Search for the cell housing the specified text and yield its (X, Y) center coordinate. 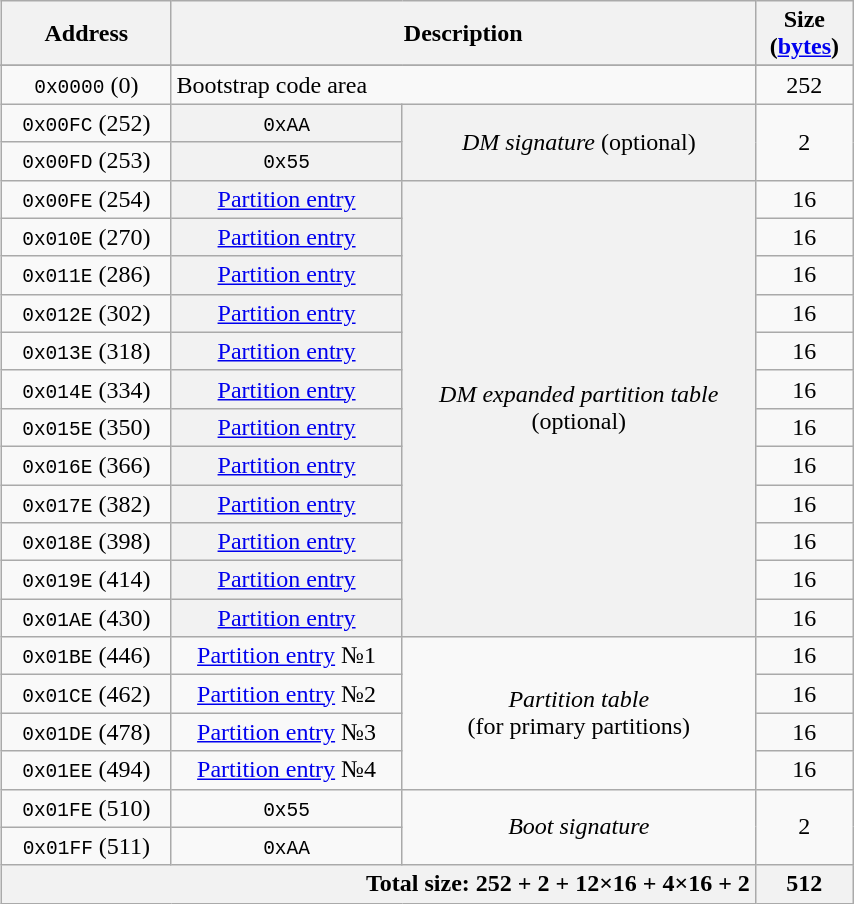
0x01FF (511) (86, 846)
0x0000 (0) (86, 85)
0x011E (286) (86, 275)
0x016E (366) (86, 465)
0x01DE (478) (86, 732)
0x01EE (494) (86, 770)
0x00FC (252) (86, 123)
Boot signature (578, 827)
0x015E (350) (86, 427)
Size(bytes) (804, 34)
252 (804, 85)
0x01AE (430) (86, 618)
0x01FE (510) (86, 808)
0x018E (398) (86, 542)
512 (804, 884)
Bootstrap code area (463, 85)
Partition entry №2 (286, 694)
Description (463, 34)
0x013E (318) (86, 351)
Partition entry №1 (286, 656)
0x01CE (462) (86, 694)
DM signature (optional) (578, 142)
0x00FE (254) (86, 199)
Partition table(for primary partitions) (578, 713)
Total size: 252 + 2 + 12×16 + 4×16 + 2 (379, 884)
0x017E (382) (86, 503)
Partition entry №4 (286, 770)
0x010E (270) (86, 237)
0x00FD (253) (86, 161)
0x012E (302) (86, 313)
0x019E (414) (86, 580)
0x01BE (446) (86, 656)
Partition entry №3 (286, 732)
DM expanded partition table(optional) (578, 408)
Address (86, 34)
0x014E (334) (86, 389)
